Capture the cell that displays the provided text and extract its [X, Y] central coordinate. 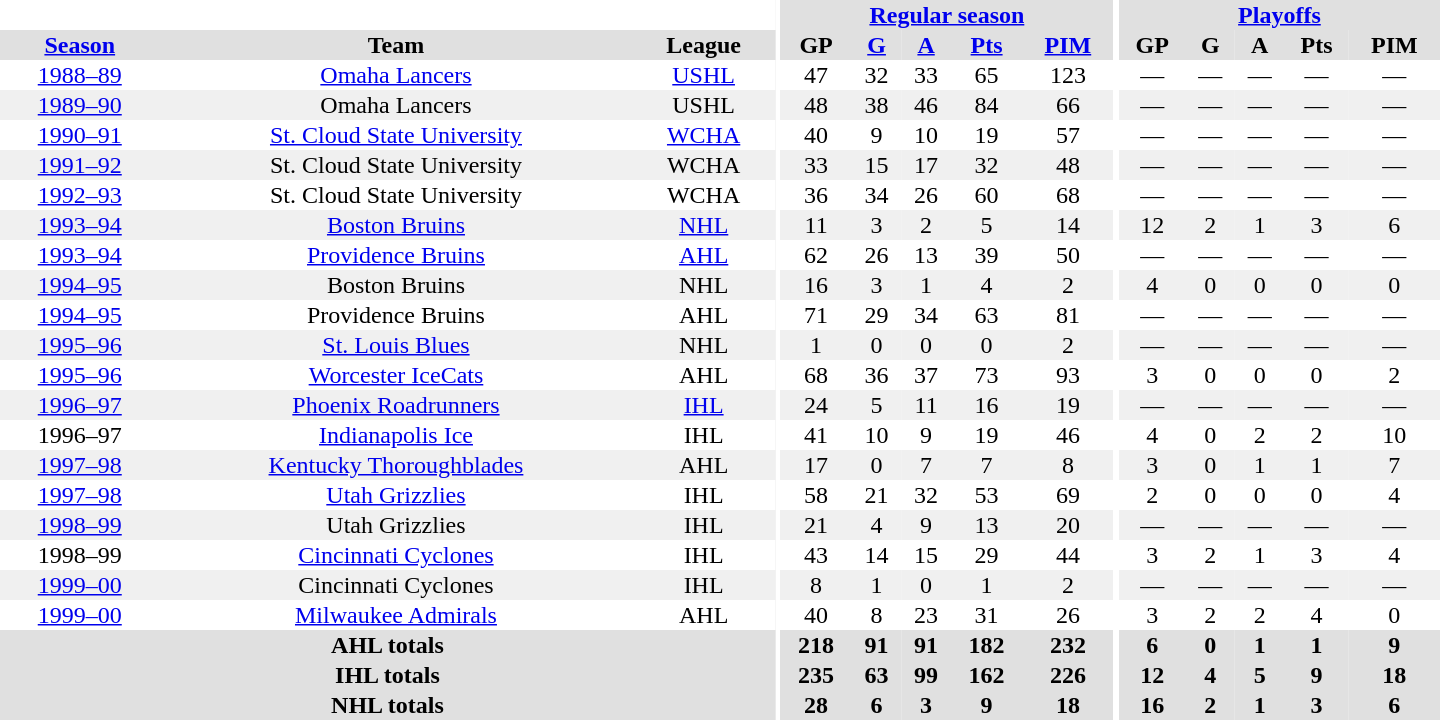
47 [816, 75]
Playoffs [1280, 15]
41 [816, 435]
Regular season [946, 15]
66 [1068, 105]
218 [816, 645]
Milwaukee Admirals [396, 615]
123 [1068, 75]
NHL totals [388, 705]
43 [816, 555]
Kentucky Thoroughblades [396, 465]
Worcester IceCats [396, 375]
58 [816, 495]
232 [1068, 645]
1988–89 [80, 75]
Season [80, 45]
1991–92 [80, 165]
53 [987, 495]
Phoenix Roadrunners [396, 405]
League [703, 45]
162 [987, 675]
235 [816, 675]
50 [1068, 255]
93 [1068, 375]
62 [816, 255]
24 [816, 405]
69 [1068, 495]
IHL totals [388, 675]
84 [987, 105]
37 [926, 375]
99 [926, 675]
39 [987, 255]
65 [987, 75]
73 [987, 375]
28 [816, 705]
182 [987, 645]
23 [926, 615]
44 [1068, 555]
31 [987, 615]
71 [816, 315]
Team [396, 45]
226 [1068, 675]
20 [1068, 525]
60 [987, 195]
1992–93 [80, 195]
Indianapolis Ice [396, 435]
1989–90 [80, 105]
81 [1068, 315]
St. Louis Blues [396, 345]
38 [877, 105]
57 [1068, 135]
AHL totals [388, 645]
1990–91 [80, 135]
